For the text-containing cell, return its midpoint in [X, Y] coordinate format. 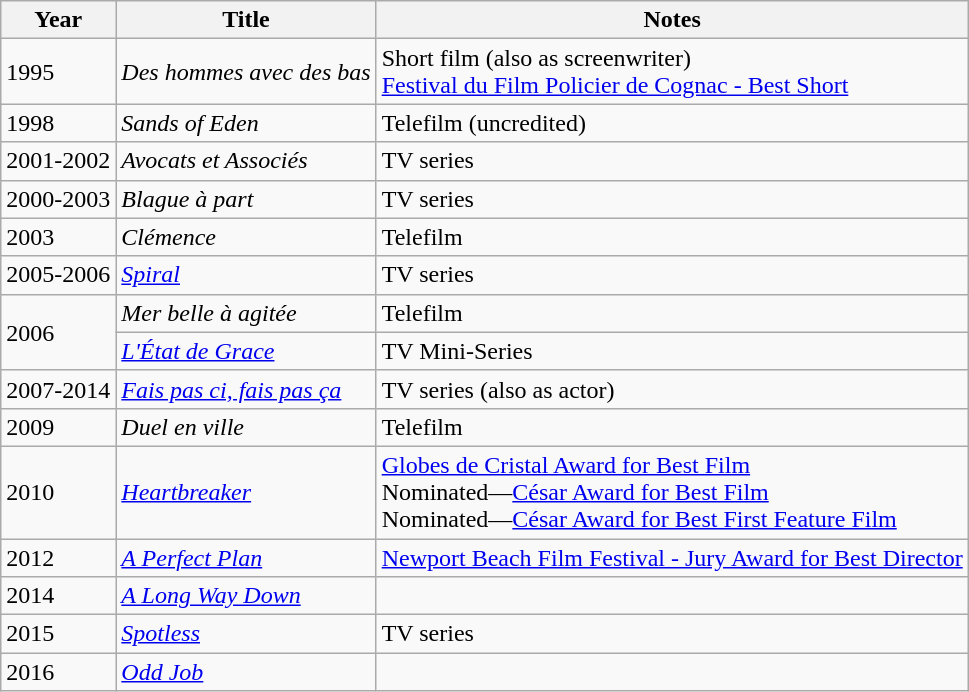
Clémence [246, 237]
Short film (also as screenwriter)Festival du Film Policier de Cognac - Best Short [672, 72]
Avocats et Associés [246, 161]
A Perfect Plan [246, 557]
Notes [672, 20]
Telefilm (uncredited) [672, 123]
Spiral [246, 275]
Mer belle à agitée [246, 313]
2014 [58, 596]
Globes de Cristal Award for Best FilmNominated—César Award for Best FilmNominated—César Award for Best First Feature Film [672, 492]
L'État de Grace [246, 351]
TV Mini-Series [672, 351]
1998 [58, 123]
2015 [58, 634]
2005-2006 [58, 275]
2016 [58, 672]
Odd Job [246, 672]
Blague à part [246, 199]
Des hommes avec des bas [246, 72]
1995 [58, 72]
2003 [58, 237]
Fais pas ci, fais pas ça [246, 389]
Year [58, 20]
2009 [58, 427]
2000-2003 [58, 199]
Title [246, 20]
Spotless [246, 634]
Duel en ville [246, 427]
2001-2002 [58, 161]
2010 [58, 492]
2006 [58, 332]
TV series (also as actor) [672, 389]
Newport Beach Film Festival - Jury Award for Best Director [672, 557]
Heartbreaker [246, 492]
2007-2014 [58, 389]
2012 [58, 557]
A Long Way Down [246, 596]
Sands of Eden [246, 123]
